Provide the (X, Y) coordinate of the cell's center where the given text is located.  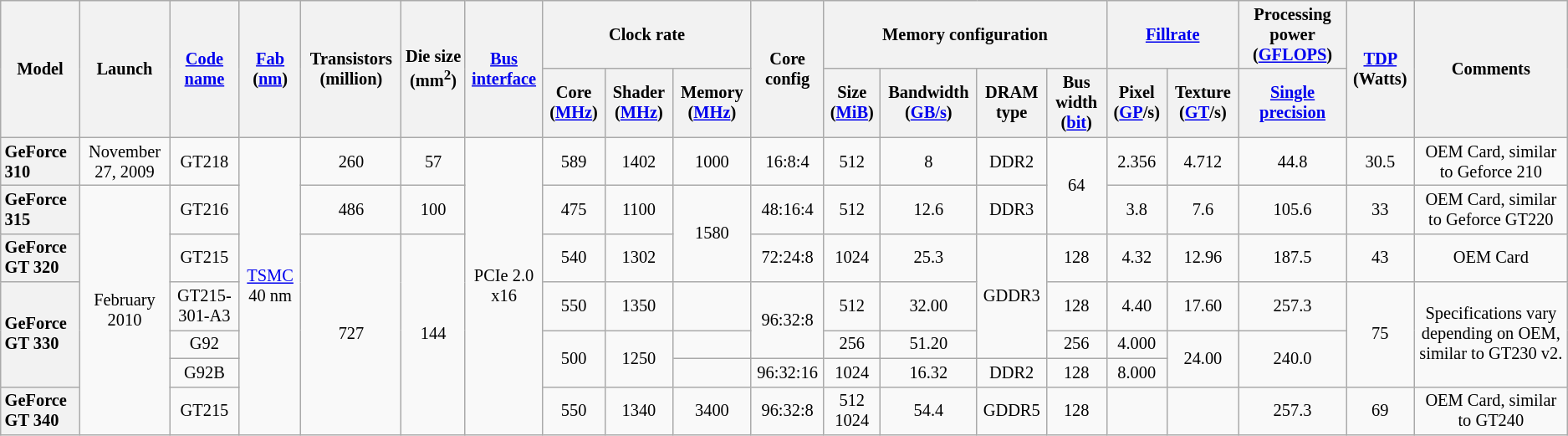
3.8 (1136, 209)
Core config (787, 69)
1350 (639, 306)
17.60 (1203, 306)
Bus interface (503, 69)
Die size (mm2) (433, 69)
7.6 (1203, 209)
4.32 (1136, 258)
Transistors (million) (351, 69)
589 (574, 162)
54.4 (928, 411)
GeForce GT 330 (40, 335)
GeForce 310 (40, 162)
25.3 (928, 258)
12.6 (928, 209)
105.6 (1293, 209)
3400 (712, 411)
Pixel (GP/s) (1136, 103)
51.20 (928, 344)
500 (574, 358)
1402 (639, 162)
OEM Card (1491, 258)
4.40 (1136, 306)
Size (MiB) (852, 103)
24.00 (1203, 358)
DDR3 (1012, 209)
Texture (GT/s) (1203, 103)
G92 (205, 344)
GT215-301-A3 (205, 306)
Fillrate (1172, 34)
1250 (639, 358)
44.8 (1293, 162)
72:24:8 (787, 258)
TSMC 40 nm (270, 286)
57 (433, 162)
4.712 (1203, 162)
4.000 (1136, 344)
Single precision (1293, 103)
727 (351, 334)
OEM Card, similar to Geforce 210 (1491, 162)
240.0 (1293, 358)
OEM Card, similar to GT240 (1491, 411)
1000 (712, 162)
64 (1076, 186)
February 2010 (124, 310)
Memory (MHz) (712, 103)
Memory configuration (965, 34)
1302 (639, 258)
100 (433, 209)
GDDR3 (1012, 296)
November 27, 2009 (124, 162)
Core (MHz) (574, 103)
1340 (639, 411)
GDDR5 (1012, 411)
96:32:16 (787, 372)
TDP (Watts) (1380, 69)
12.96 (1203, 258)
2.356 (1136, 162)
43 (1380, 258)
1580 (712, 233)
Specifications vary depending on OEM, similar to GT230 v2. (1491, 335)
33 (1380, 209)
OEM Card, similar to Geforce GT220 (1491, 209)
Bus width (bit) (1076, 103)
Bandwidth (GB/s) (928, 103)
144 (433, 334)
GT218 (205, 162)
Launch (124, 69)
GeForce GT 340 (40, 411)
16:8:4 (787, 162)
1100 (639, 209)
G92B (205, 372)
75 (1380, 335)
187.5 (1293, 258)
8.000 (1136, 372)
48:16:4 (787, 209)
475 (574, 209)
30.5 (1380, 162)
540 (574, 258)
PCIe 2.0 x16 (503, 286)
Clock rate (647, 34)
Fab (nm) (270, 69)
32.00 (928, 306)
GeForce GT 320 (40, 258)
Model (40, 69)
Comments (1491, 69)
16.32 (928, 372)
8 (928, 162)
69 (1380, 411)
260 (351, 162)
5121024 (852, 411)
GT216 (205, 209)
Code name (205, 69)
Shader (MHz) (639, 103)
Processing power (GFLOPS) (1293, 34)
486 (351, 209)
GeForce 315 (40, 209)
DRAM type (1012, 103)
